Return the [X, Y] coordinate for the center point of the cell that contains the specified text.  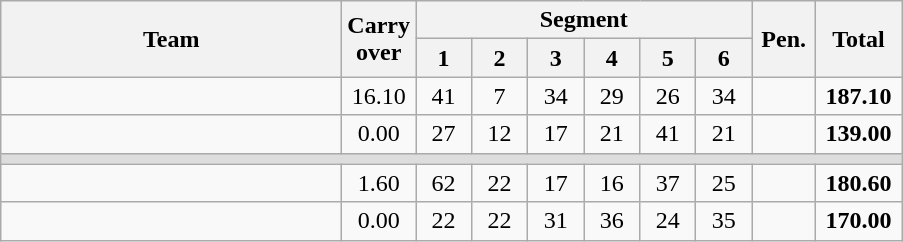
Pen. [784, 39]
4 [612, 58]
Carry over [379, 39]
62 [444, 183]
5 [668, 58]
2 [500, 58]
29 [612, 96]
26 [668, 96]
6 [724, 58]
3 [556, 58]
36 [612, 221]
25 [724, 183]
24 [668, 221]
1 [444, 58]
7 [500, 96]
180.60 [858, 183]
35 [724, 221]
16 [612, 183]
139.00 [858, 134]
187.10 [858, 96]
37 [668, 183]
Team [172, 39]
1.60 [379, 183]
170.00 [858, 221]
Segment [584, 20]
27 [444, 134]
Total [858, 39]
31 [556, 221]
16.10 [379, 96]
12 [500, 134]
